From the cell containing the given text, extract its center point as (X, Y) coordinate. 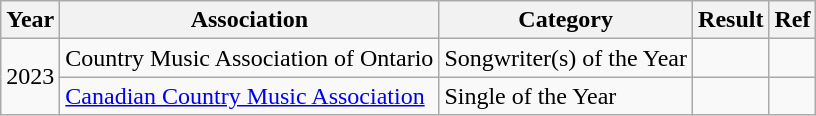
Ref (792, 20)
Songwriter(s) of the Year (566, 58)
2023 (30, 77)
Year (30, 20)
Association (250, 20)
Country Music Association of Ontario (250, 58)
Category (566, 20)
Single of the Year (566, 96)
Canadian Country Music Association (250, 96)
Result (731, 20)
